Search for the cell housing the specified text and yield its [x, y] center coordinate. 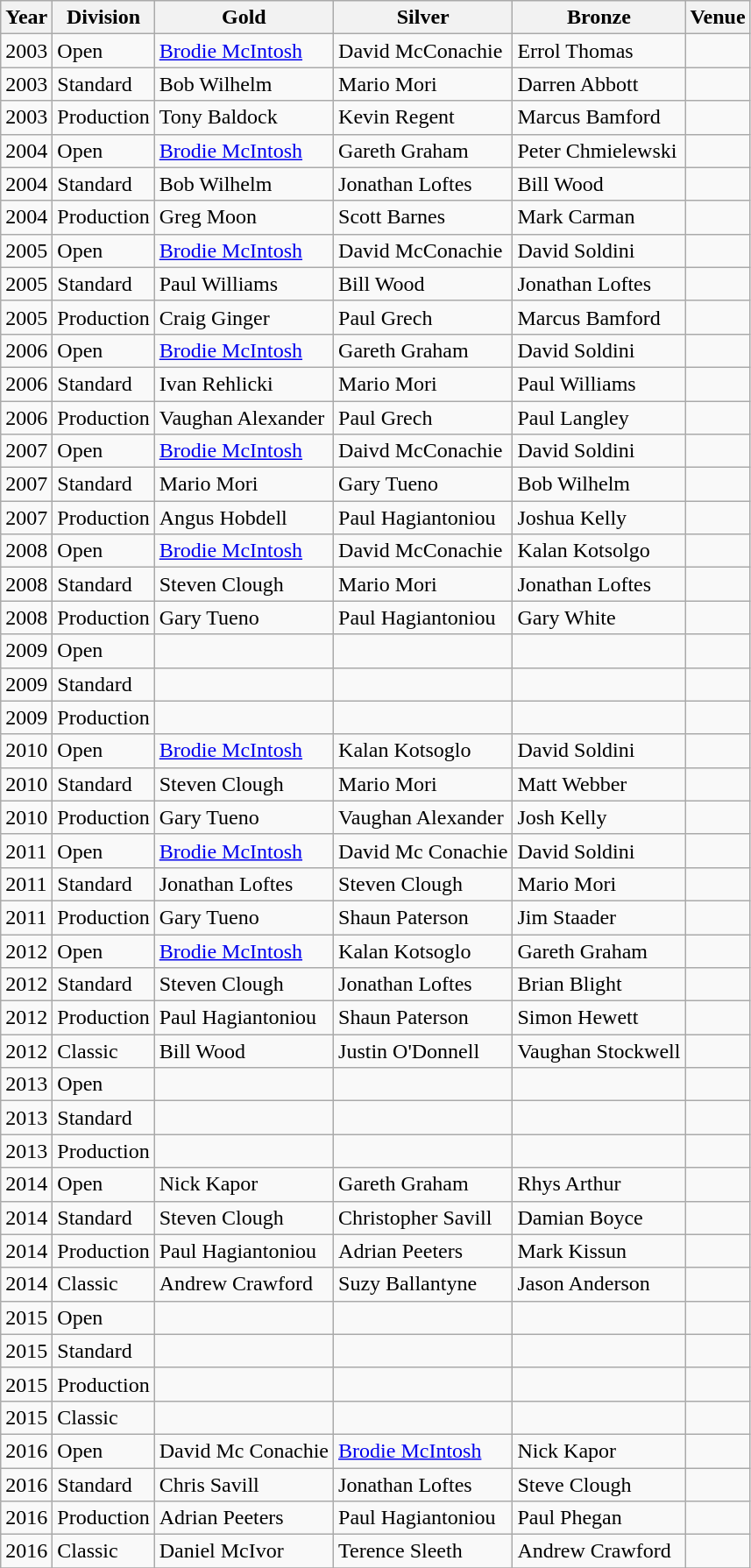
Terence Sleeth [423, 1551]
Brian Blight [599, 985]
Venue [718, 18]
Gold [244, 18]
Simon Hewett [599, 1018]
Suzy Ballantyne [423, 1284]
Justin O'Donnell [423, 1051]
Joshua Kelly [599, 518]
Christopher Savill [423, 1218]
Year [26, 18]
Josh Kelly [599, 817]
Greg Moon [244, 217]
Jim Staader [599, 917]
Paul Langley [599, 418]
Craig Ginger [244, 317]
Damian Boyce [599, 1218]
Errol Thomas [599, 51]
Kevin Regent [423, 117]
Bronze [599, 18]
Paul Phegan [599, 1518]
Daivd McConachie [423, 451]
Silver [423, 18]
Chris Savill [244, 1485]
Darren Abbott [599, 84]
Ivan Rehlicki [244, 384]
Peter Chmielewski [599, 151]
Daniel McIvor [244, 1551]
Angus Hobdell [244, 518]
Kalan Kotsolgo [599, 551]
Mark Carman [599, 217]
Scott Barnes [423, 217]
Tony Baldock [244, 117]
Matt Webber [599, 784]
Mark Kissun [599, 1251]
Division [103, 18]
Jason Anderson [599, 1284]
Vaughan Stockwell [599, 1051]
Gary White [599, 618]
Steve Clough [599, 1485]
Rhys Arthur [599, 1184]
